Detect which cell encompasses the target text, then output its (x, y) center coordinate. 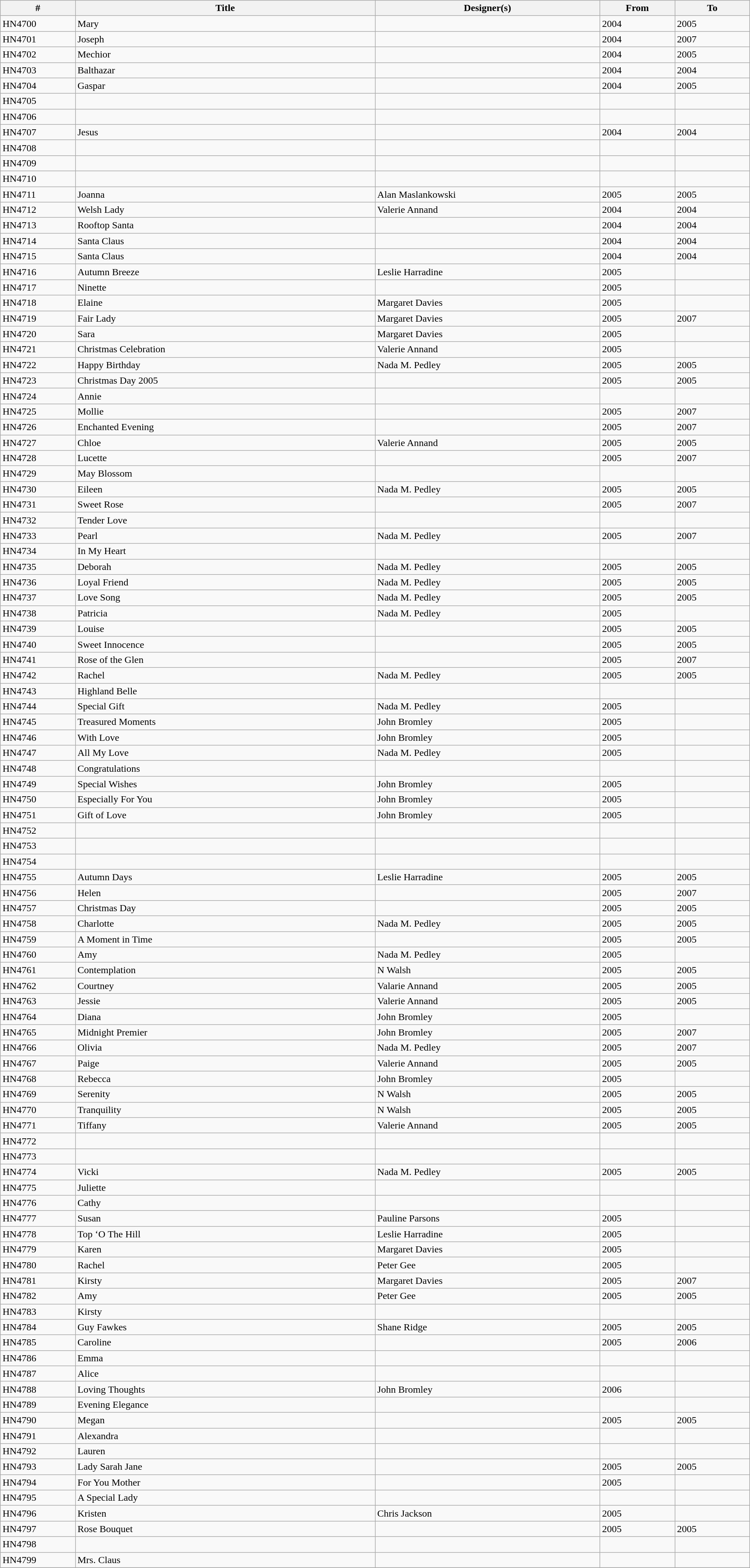
Diana (225, 1017)
Kristen (225, 1513)
HN4723 (38, 380)
Gift of Love (225, 815)
Special Wishes (225, 784)
HN4788 (38, 1389)
HN4763 (38, 1001)
Autumn Days (225, 877)
HN4751 (38, 815)
HN4772 (38, 1141)
Ninette (225, 287)
Gaspar (225, 86)
Mechior (225, 55)
Especially For You (225, 799)
Juliette (225, 1188)
Olivia (225, 1048)
HN4775 (38, 1188)
HN4765 (38, 1032)
HN4737 (38, 598)
HN4707 (38, 132)
HN4793 (38, 1467)
Serenity (225, 1094)
Title (225, 8)
HN4786 (38, 1358)
Karen (225, 1250)
HN4704 (38, 86)
Tiffany (225, 1125)
Eileen (225, 489)
Christmas Day (225, 908)
HN4706 (38, 117)
HN4729 (38, 474)
HN4719 (38, 318)
Rose Bouquet (225, 1529)
Christmas Celebration (225, 349)
HN4718 (38, 303)
Sweet Innocence (225, 644)
HN4745 (38, 722)
Louise (225, 629)
HN4781 (38, 1281)
HN4714 (38, 241)
HN4742 (38, 675)
HN4771 (38, 1125)
Megan (225, 1420)
HN4702 (38, 55)
HN4789 (38, 1405)
Enchanted Evening (225, 427)
HN4705 (38, 101)
HN4713 (38, 225)
Loyal Friend (225, 582)
Caroline (225, 1343)
Joanna (225, 194)
HN4728 (38, 458)
Lady Sarah Jane (225, 1467)
HN4798 (38, 1544)
Rose of the Glen (225, 660)
Highland Belle (225, 691)
HN4752 (38, 830)
HN4744 (38, 707)
HN4750 (38, 799)
HN4773 (38, 1156)
Alan Maslankowski (488, 194)
HN4733 (38, 536)
HN4715 (38, 256)
HN4741 (38, 660)
Christmas Day 2005 (225, 380)
HN4799 (38, 1560)
HN4734 (38, 551)
Chloe (225, 442)
# (38, 8)
HN4780 (38, 1265)
HN4762 (38, 986)
HN4746 (38, 738)
HN4738 (38, 613)
Sara (225, 334)
HN4755 (38, 877)
HN4748 (38, 769)
Charlotte (225, 923)
Sweet Rose (225, 505)
HN4732 (38, 520)
Evening Elegance (225, 1405)
HN4796 (38, 1513)
Mary (225, 24)
HN4754 (38, 861)
HN4783 (38, 1312)
HN4749 (38, 784)
HN4735 (38, 567)
HN4721 (38, 349)
Fair Lady (225, 318)
Tender Love (225, 520)
HN4769 (38, 1094)
Courtney (225, 986)
Loving Thoughts (225, 1389)
HN4790 (38, 1420)
HN4711 (38, 194)
HN4722 (38, 365)
All My Love (225, 753)
Vicki (225, 1172)
HN4760 (38, 955)
HN4747 (38, 753)
Lauren (225, 1451)
May Blossom (225, 474)
HN4758 (38, 923)
HN4703 (38, 70)
Lucette (225, 458)
HN4739 (38, 629)
HN4720 (38, 334)
HN4797 (38, 1529)
HN4736 (38, 582)
To (712, 8)
Designer(s) (488, 8)
HN4791 (38, 1435)
HN4759 (38, 939)
Elaine (225, 303)
HN4778 (38, 1234)
HN4767 (38, 1063)
HN4740 (38, 644)
Pearl (225, 536)
Guy Fawkes (225, 1327)
HN4782 (38, 1296)
Jesus (225, 132)
Alice (225, 1374)
Midnight Premier (225, 1032)
Pauline Parsons (488, 1219)
HN4708 (38, 148)
HN4712 (38, 210)
Patricia (225, 613)
HN4756 (38, 892)
HN4726 (38, 427)
HN4764 (38, 1017)
A Special Lady (225, 1498)
In My Heart (225, 551)
Susan (225, 1219)
HN4710 (38, 179)
HN4757 (38, 908)
HN4709 (38, 163)
For You Mother (225, 1482)
HN4776 (38, 1203)
HN4761 (38, 970)
Cathy (225, 1203)
A Moment in Time (225, 939)
HN4777 (38, 1219)
Balthazar (225, 70)
HN4768 (38, 1079)
HN4792 (38, 1451)
HN4701 (38, 39)
Annie (225, 396)
HN4730 (38, 489)
HN4774 (38, 1172)
HN4785 (38, 1343)
Welsh Lady (225, 210)
HN4716 (38, 272)
Chris Jackson (488, 1513)
HN4743 (38, 691)
Emma (225, 1358)
Contemplation (225, 970)
Treasured Moments (225, 722)
From (637, 8)
HN4766 (38, 1048)
Rebecca (225, 1079)
With Love (225, 738)
Happy Birthday (225, 365)
Deborah (225, 567)
HN4753 (38, 846)
HN4795 (38, 1498)
Top ‘O The Hill (225, 1234)
HN4794 (38, 1482)
Jessie (225, 1001)
Special Gift (225, 707)
Tranquility (225, 1110)
Autumn Breeze (225, 272)
HN4731 (38, 505)
Shane Ridge (488, 1327)
Paige (225, 1063)
Love Song (225, 598)
Rooftop Santa (225, 225)
Congratulations (225, 769)
HN4700 (38, 24)
Alexandra (225, 1435)
HN4770 (38, 1110)
HN4724 (38, 396)
HN4784 (38, 1327)
HN4787 (38, 1374)
HN4717 (38, 287)
HN4727 (38, 442)
Mrs. Claus (225, 1560)
Helen (225, 892)
Mollie (225, 411)
Joseph (225, 39)
HN4779 (38, 1250)
HN4725 (38, 411)
Valarie Annand (488, 986)
